Search for the cell housing the specified text and yield its [x, y] center coordinate. 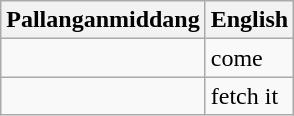
come [249, 58]
Pallanganmiddang [103, 20]
fetch it [249, 96]
English [249, 20]
